Return the (x, y) coordinate for the center point of the cell that contains the specified text.  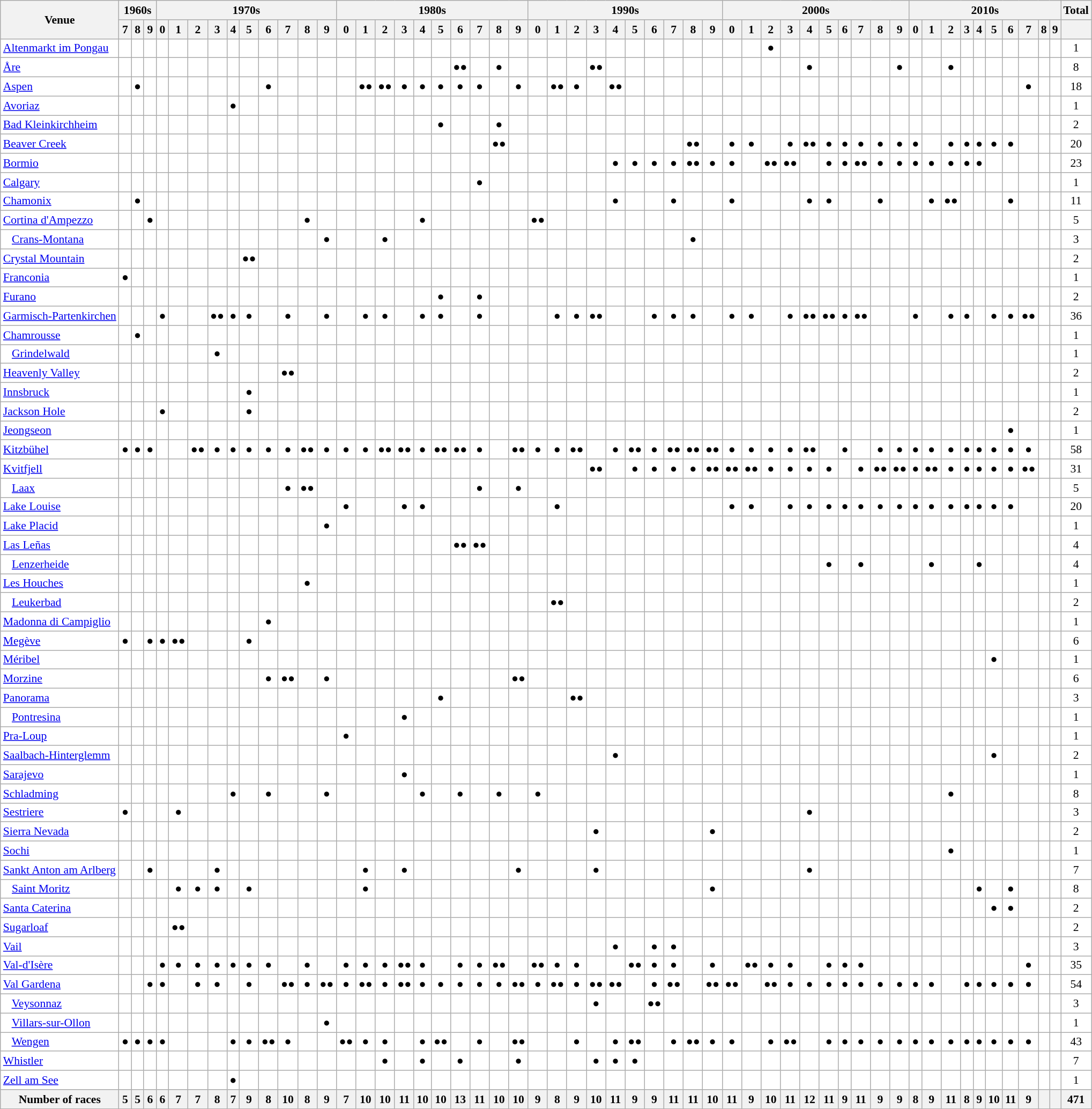
Sierra Nevada (60, 832)
Innsbruck (60, 393)
Zell am See (60, 1080)
Las Leñas (60, 545)
Chamonix (60, 201)
Chamrousse (60, 335)
Heavenly Valley (60, 373)
Lenzerheide (60, 564)
1980s (432, 10)
Les Houches (60, 583)
Avoriaz (60, 106)
13 (460, 1099)
43 (1076, 1042)
23 (1076, 163)
58 (1076, 450)
Lake Louise (60, 507)
Pra-Loup (60, 736)
Total (1076, 10)
Val-d'Isère (60, 965)
31 (1076, 469)
Morzine (60, 679)
Bormio (60, 163)
Pontresina (60, 717)
Crystal Mountain (60, 258)
Sugarloaf (60, 927)
Vail (60, 947)
Leukerbad (60, 603)
Schladming (60, 794)
Garmisch-Partenkirchen (60, 316)
18 (1076, 87)
Panorama (60, 698)
2000s (816, 10)
Megève (60, 641)
54 (1076, 985)
Åre (60, 68)
Cortina d'Ampezzo (60, 220)
Wengen (60, 1042)
Venue (60, 19)
12 (809, 1099)
Kitzbühel (60, 450)
Méribel (60, 660)
Bad Kleinkirchheim (60, 125)
1990s (625, 10)
Santa Caterina (60, 908)
Villars-sur-Ollon (60, 1023)
Sochi (60, 851)
Jackson Hole (60, 411)
Veysonnaz (60, 1004)
Laax (60, 488)
Whistler (60, 1061)
2010s (985, 10)
Sestriere (60, 812)
Jeongseon (60, 431)
36 (1076, 316)
Altenmarkt im Pongau (60, 48)
471 (1076, 1099)
Sarajevo (60, 774)
Number of races (60, 1099)
1970s (246, 10)
Madonna di Campiglio (60, 622)
Lake Placid (60, 526)
Saalbach-Hinterglemm (60, 756)
Furano (60, 297)
Aspen (60, 87)
Grindelwald (60, 354)
1960s (138, 10)
Kvitfjell (60, 469)
35 (1076, 965)
Beaver Creek (60, 144)
Crans-Montana (60, 240)
Val Gardena (60, 985)
Calgary (60, 182)
Saint Moritz (60, 889)
Sankt Anton am Arlberg (60, 870)
Franconia (60, 278)
